Find where the given text appears and provide that cell's center as (X, Y) coordinate. 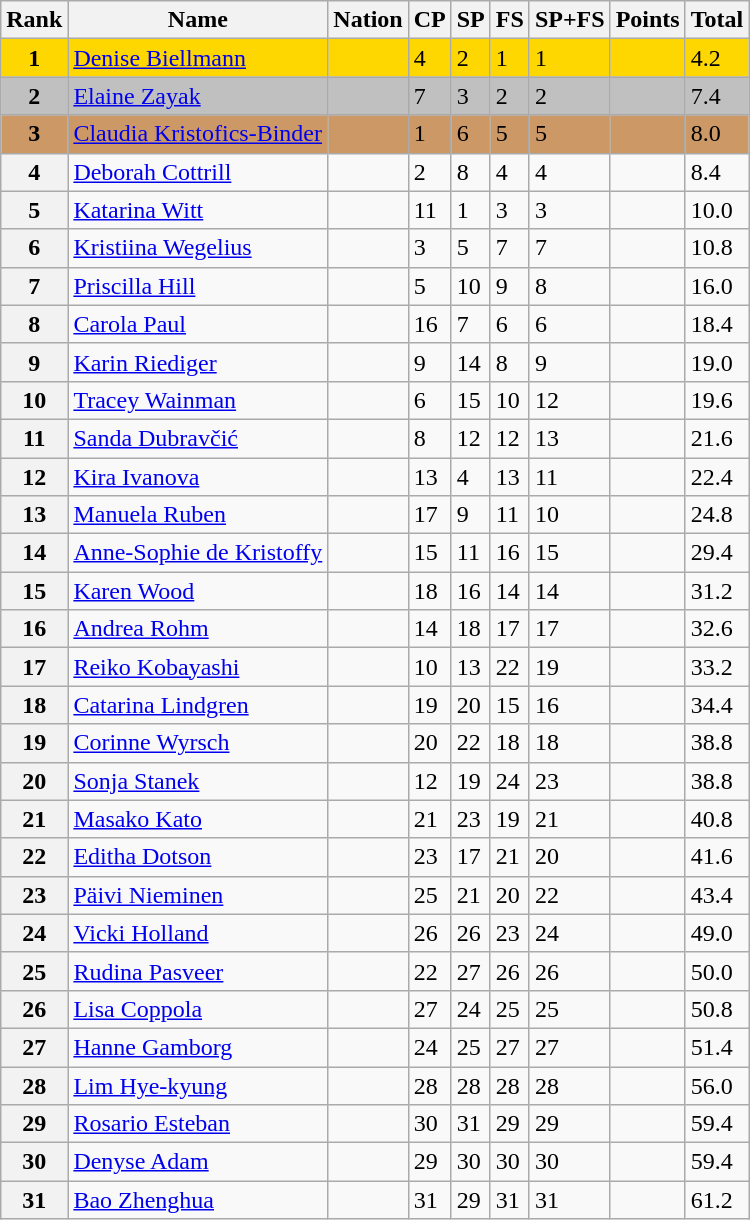
Name (198, 20)
Karen Wood (198, 591)
Lim Hye-kyung (198, 1085)
Denyse Adam (198, 1162)
10.8 (717, 248)
Corinne Wyrsch (198, 743)
56.0 (717, 1085)
18.4 (717, 324)
Andrea Rohm (198, 629)
Tracey Wainman (198, 400)
32.6 (717, 629)
Rosario Esteban (198, 1124)
Karin Riediger (198, 362)
Nation (368, 20)
8.0 (717, 134)
Sanda Dubravčić (198, 438)
Lisa Coppola (198, 1009)
Anne-Sophie de Kristoffy (198, 553)
49.0 (717, 933)
40.8 (717, 819)
Elaine Zayak (198, 96)
Deborah Cottrill (198, 172)
Total (717, 20)
51.4 (717, 1047)
Claudia Kristofics-Binder (198, 134)
Denise Biellmann (198, 58)
Carola Paul (198, 324)
Päivi Nieminen (198, 895)
7.4 (717, 96)
43.4 (717, 895)
16.0 (717, 286)
Vicki Holland (198, 933)
29.4 (717, 553)
Masako Kato (198, 819)
31.2 (717, 591)
Catarina Lindgren (198, 705)
10.0 (717, 210)
Editha Dotson (198, 857)
4.2 (717, 58)
Sonja Stanek (198, 781)
Kira Ivanova (198, 477)
41.6 (717, 857)
Bao Zhenghua (198, 1200)
SP (470, 20)
34.4 (717, 705)
22.4 (717, 477)
19.6 (717, 400)
FS (510, 20)
Priscilla Hill (198, 286)
Reiko Kobayashi (198, 667)
Rudina Pasveer (198, 971)
50.0 (717, 971)
61.2 (717, 1200)
Manuela Ruben (198, 515)
8.4 (717, 172)
33.2 (717, 667)
19.0 (717, 362)
Katarina Witt (198, 210)
24.8 (717, 515)
SP+FS (570, 20)
Kristiina Wegelius (198, 248)
Hanne Gamborg (198, 1047)
50.8 (717, 1009)
Points (648, 20)
Rank (34, 20)
21.6 (717, 438)
CP (430, 20)
